From the cell containing the given text, extract its center point as [x, y] coordinate. 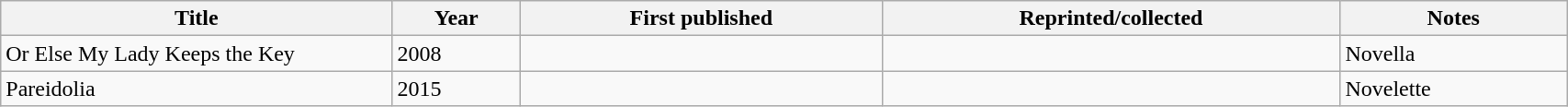
2008 [457, 53]
Year [457, 18]
First published [702, 18]
Reprinted/collected [1111, 18]
2015 [457, 89]
Notes [1453, 18]
Pareidolia [197, 89]
Novella [1453, 53]
Novelette [1453, 89]
Title [197, 18]
Or Else My Lady Keeps the Key [197, 53]
